Search for the cell housing the specified text and yield its (X, Y) center coordinate. 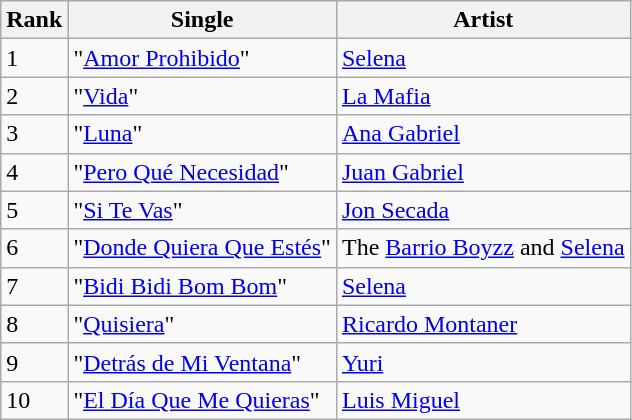
Luis Miguel (483, 400)
"Bidi Bidi Bom Bom" (202, 286)
"Si Te Vas" (202, 210)
"Luna" (202, 134)
"Detrás de Mi Ventana" (202, 362)
5 (34, 210)
9 (34, 362)
6 (34, 248)
The Barrio Boyzz and Selena (483, 248)
"Amor Prohibido" (202, 58)
8 (34, 324)
3 (34, 134)
Juan Gabriel (483, 172)
1 (34, 58)
La Mafia (483, 96)
"Pero Qué Necesidad" (202, 172)
Artist (483, 20)
Yuri (483, 362)
Ricardo Montaner (483, 324)
"El Día Que Me Quieras" (202, 400)
2 (34, 96)
"Donde Quiera Que Estés" (202, 248)
7 (34, 286)
"Vida" (202, 96)
"Quisiera" (202, 324)
10 (34, 400)
Rank (34, 20)
Single (202, 20)
Jon Secada (483, 210)
Ana Gabriel (483, 134)
4 (34, 172)
